From the cell containing the given text, extract its center point as (x, y) coordinate. 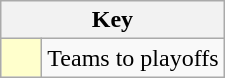
Key (112, 20)
Teams to playoffs (133, 58)
